Find where the given text appears and provide that cell's center as (x, y) coordinate. 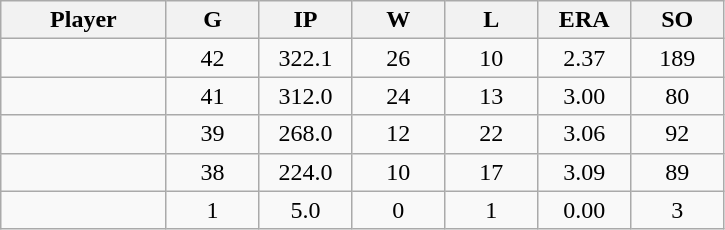
17 (492, 172)
92 (678, 134)
268.0 (306, 134)
189 (678, 58)
L (492, 20)
SO (678, 20)
26 (398, 58)
Player (84, 20)
3.09 (584, 172)
12 (398, 134)
13 (492, 96)
ERA (584, 20)
3 (678, 210)
322.1 (306, 58)
22 (492, 134)
IP (306, 20)
0.00 (584, 210)
2.37 (584, 58)
24 (398, 96)
224.0 (306, 172)
80 (678, 96)
0 (398, 210)
3.06 (584, 134)
G (212, 20)
312.0 (306, 96)
3.00 (584, 96)
39 (212, 134)
89 (678, 172)
38 (212, 172)
42 (212, 58)
W (398, 20)
41 (212, 96)
5.0 (306, 210)
